Find where the given text appears and provide that cell's center as [x, y] coordinate. 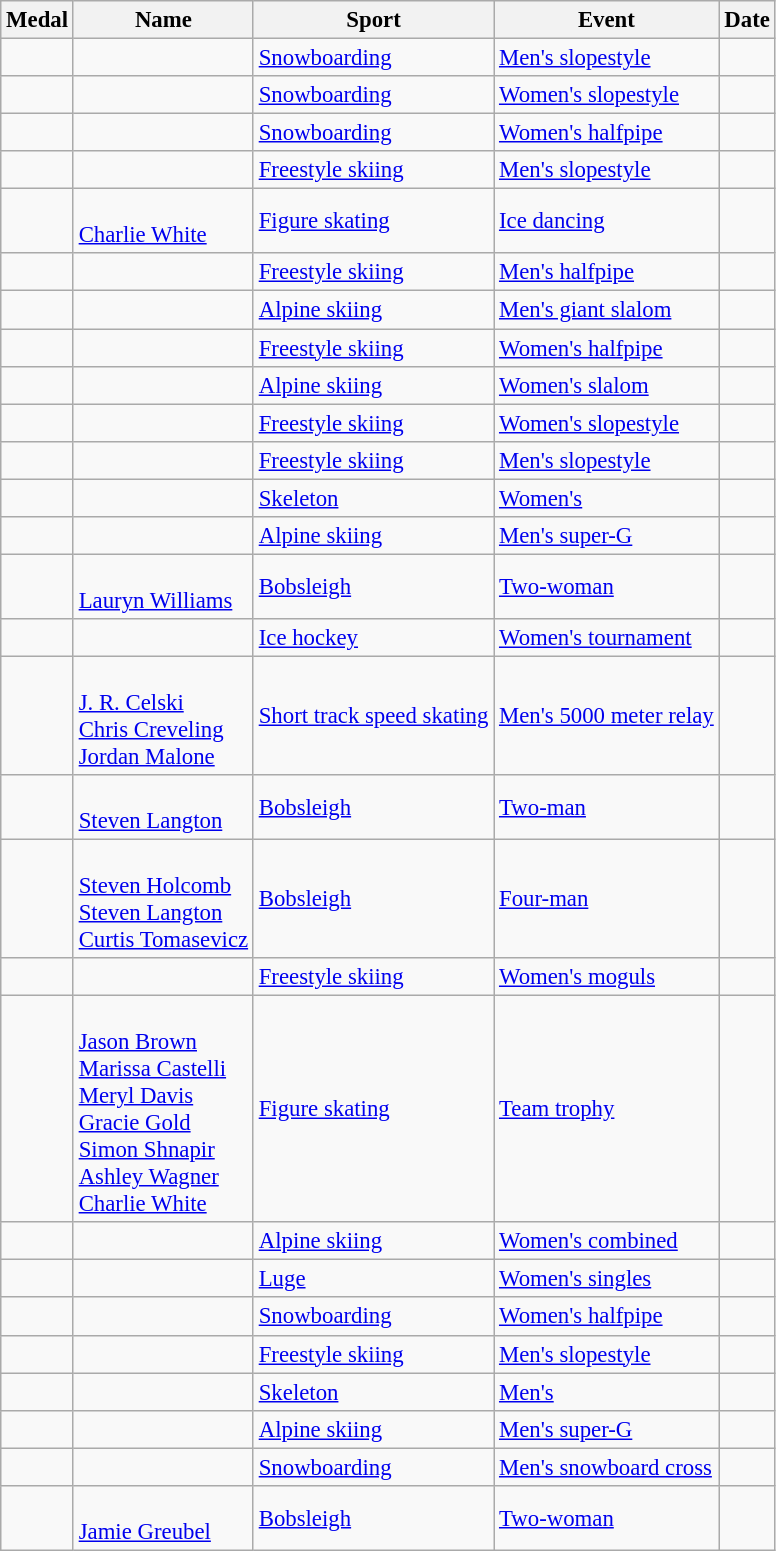
Women's slalom [606, 385]
Medal [38, 20]
Four-man [606, 900]
Steven HolcombSteven LangtonCurtis Tomasevicz [163, 900]
Ice hockey [373, 638]
Short track speed skating [373, 716]
Men's snowboard cross [606, 1467]
Team trophy [606, 1110]
Men's halfpipe [606, 273]
Steven Langton [163, 808]
Men's giant slalom [606, 310]
Date [747, 20]
Women's tournament [606, 638]
Ice dancing [606, 222]
Jason BrownMarissa CastelliMeryl DavisGracie GoldSimon ShnapirAshley WagnerCharlie White [163, 1110]
Men's [606, 1392]
Women's singles [606, 1279]
Name [163, 20]
Women's moguls [606, 977]
Charlie White [163, 222]
J. R. CelskiChris CrevelingJordan Malone [163, 716]
Women's [606, 498]
Jamie Greubel [163, 1518]
Men's 5000 meter relay [606, 716]
Lauryn Williams [163, 586]
Sport [373, 20]
Two-man [606, 808]
Event [606, 20]
Luge [373, 1279]
Women's combined [606, 1241]
